Return the [x, y] coordinate for the center point of the cell that contains the specified text.  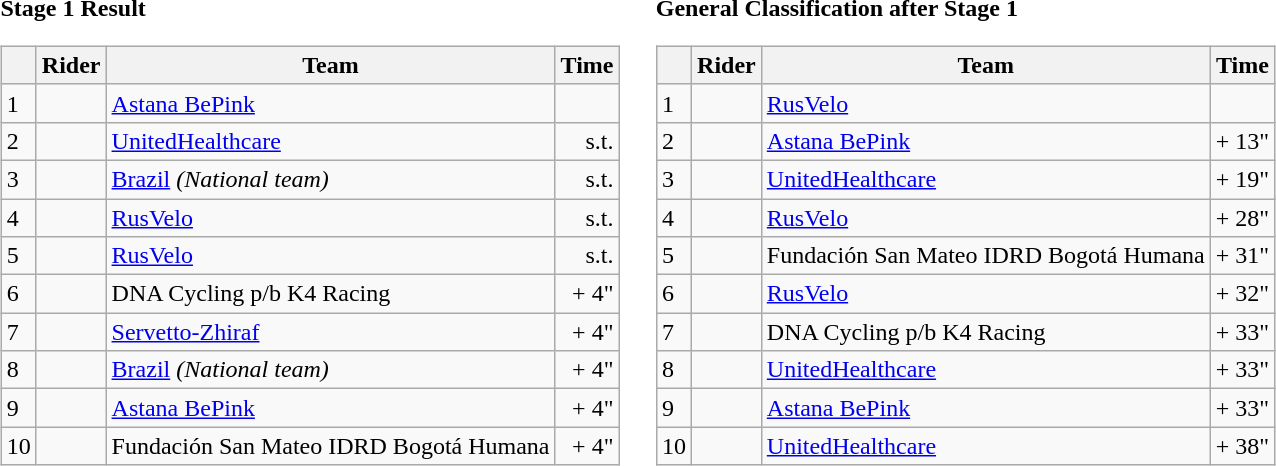
Servetto-Zhiraf [330, 332]
+ 19" [1242, 179]
+ 28" [1242, 217]
+ 31" [1242, 256]
+ 32" [1242, 294]
+ 38" [1242, 446]
+ 13" [1242, 141]
